From the cell containing the given text, extract its center point as [x, y] coordinate. 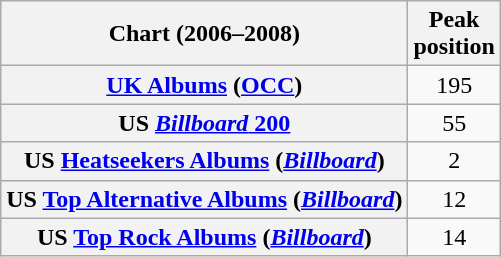
UK Albums (OCC) [204, 85]
2 [454, 161]
Chart (2006–2008) [204, 34]
US Heatseekers Albums (Billboard) [204, 161]
14 [454, 237]
55 [454, 123]
US Top Alternative Albums (Billboard) [204, 199]
195 [454, 85]
US Top Rock Albums (Billboard) [204, 237]
Peakposition [454, 34]
12 [454, 199]
US Billboard 200 [204, 123]
